Identify which cell holds the provided text, then report its (X, Y) central coordinate. 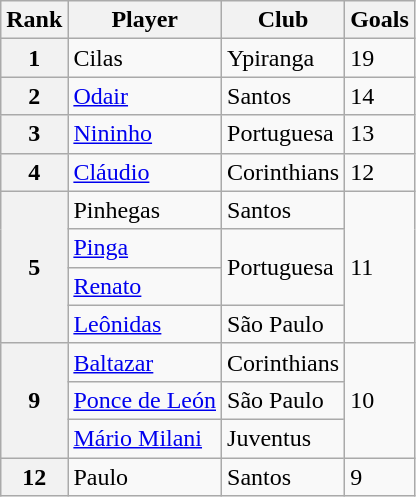
Juventus (284, 438)
Club (284, 20)
10 (380, 400)
19 (380, 58)
Cilas (145, 58)
Paulo (145, 477)
Pinhegas (145, 210)
4 (34, 172)
3 (34, 134)
Player (145, 20)
Ponce de León (145, 400)
13 (380, 134)
11 (380, 267)
Leônidas (145, 324)
Odair (145, 96)
5 (34, 267)
Rank (34, 20)
Nininho (145, 134)
Goals (380, 20)
Pinga (145, 248)
Ypiranga (284, 58)
1 (34, 58)
2 (34, 96)
Cláudio (145, 172)
Mário Milani (145, 438)
Renato (145, 286)
14 (380, 96)
Baltazar (145, 362)
